Extract the (X, Y) coordinate from the center of the cell holding the provided text.  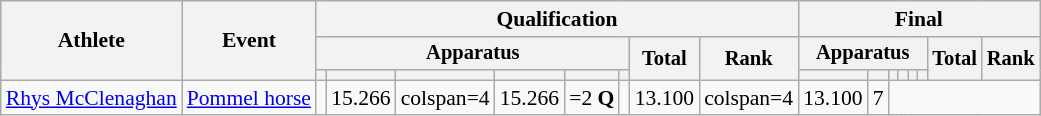
Rhys McClenaghan (92, 98)
Qualification (557, 19)
=2 Q (592, 98)
7 (878, 98)
Event (249, 40)
Pommel horse (249, 98)
Final (918, 19)
Athlete (92, 40)
